Identify which cell holds the provided text, then report its (x, y) central coordinate. 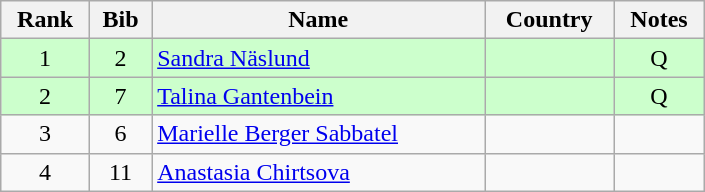
Name (318, 20)
6 (120, 134)
3 (46, 134)
4 (46, 172)
Talina Gantenbein (318, 96)
1 (46, 58)
Notes (659, 20)
Rank (46, 20)
7 (120, 96)
Anastasia Chirtsova (318, 172)
Country (550, 20)
Marielle Berger Sabbatel (318, 134)
Bib (120, 20)
11 (120, 172)
Sandra Näslund (318, 58)
